Search for the cell housing the specified text and yield its (X, Y) center coordinate. 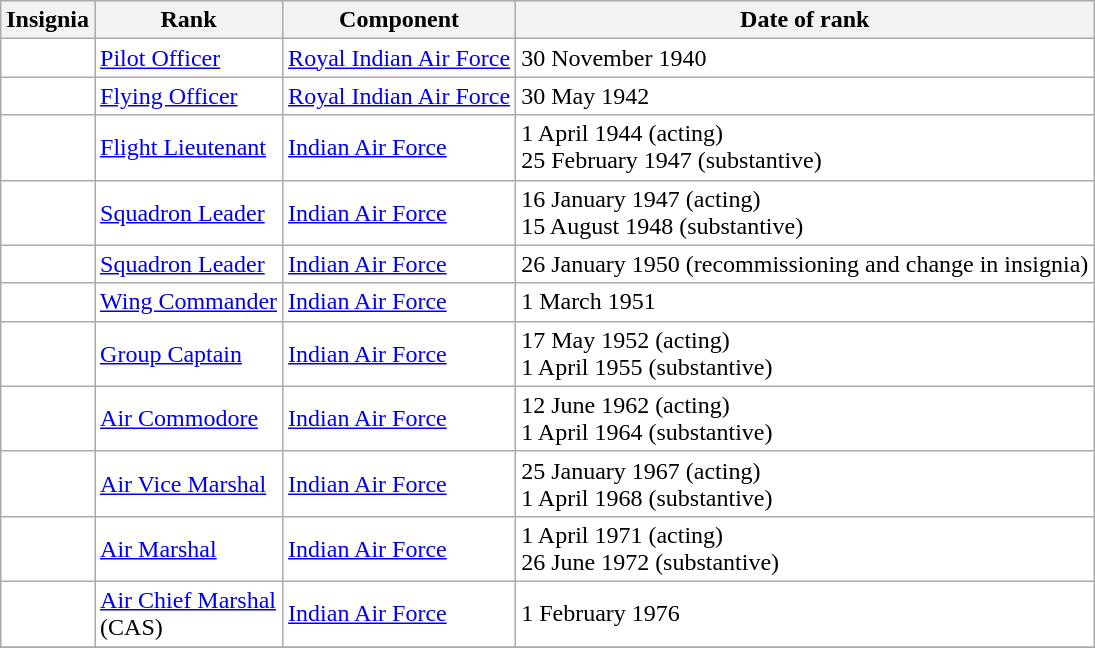
Insignia (48, 20)
Air Commodore (189, 418)
Air Vice Marshal (189, 484)
Group Captain (189, 354)
Flying Officer (189, 96)
1 February 1976 (805, 614)
Date of rank (805, 20)
Wing Commander (189, 302)
17 May 1952 (acting)1 April 1955 (substantive) (805, 354)
1 March 1951 (805, 302)
26 January 1950 (recommissioning and change in insignia) (805, 264)
30 May 1942 (805, 96)
Air Marshal (189, 548)
Flight Lieutenant (189, 148)
12 June 1962 (acting)1 April 1964 (substantive) (805, 418)
25 January 1967 (acting)1 April 1968 (substantive) (805, 484)
30 November 1940 (805, 58)
16 January 1947 (acting)15 August 1948 (substantive) (805, 212)
Rank (189, 20)
Component (400, 20)
Pilot Officer (189, 58)
Air Chief Marshal(CAS) (189, 614)
1 April 1971 (acting)26 June 1972 (substantive) (805, 548)
1 April 1944 (acting)25 February 1947 (substantive) (805, 148)
